For the text-containing cell, return its midpoint in [X, Y] coordinate format. 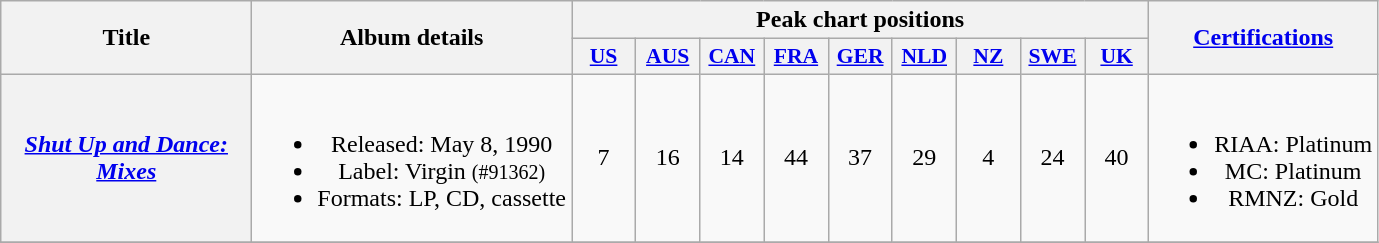
16 [668, 158]
24 [1052, 158]
Album details [412, 38]
Peak chart positions [860, 20]
37 [860, 158]
US [604, 57]
Title [126, 38]
AUS [668, 57]
NLD [924, 57]
Certifications [1264, 38]
Released: May 8, 1990Label: Virgin (#91362)Formats: LP, CD, cassette [412, 158]
FRA [796, 57]
7 [604, 158]
4 [988, 158]
SWE [1052, 57]
40 [1117, 158]
GER [860, 57]
CAN [732, 57]
Shut Up and Dance: Mixes [126, 158]
UK [1117, 57]
29 [924, 158]
NZ [988, 57]
RIAA: PlatinumMC: PlatinumRMNZ: Gold [1264, 158]
44 [796, 158]
14 [732, 158]
